From the cell containing the given text, extract its center point as [X, Y] coordinate. 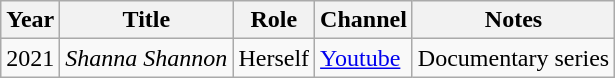
Role [274, 20]
2021 [30, 58]
Herself [274, 58]
Documentary series [513, 58]
Channel [364, 20]
Title [146, 20]
Shanna Shannon [146, 58]
Notes [513, 20]
Year [30, 20]
Youtube [364, 58]
